Capture the cell that displays the provided text and extract its (x, y) central coordinate. 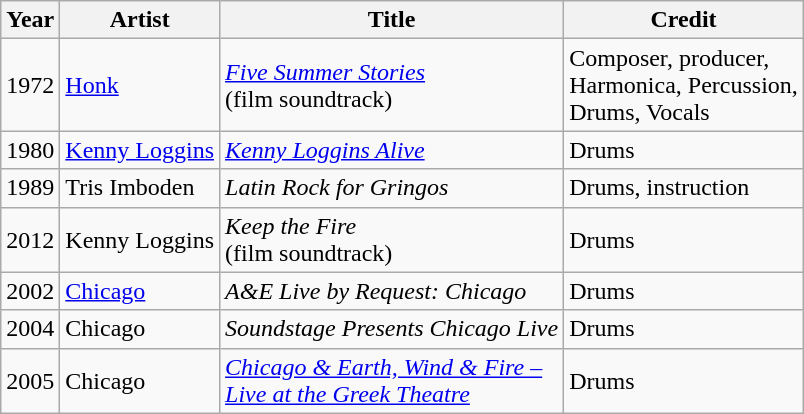
Keep the Fire(film soundtrack) (392, 240)
Kenny Loggins Alive (392, 150)
Year (30, 20)
2012 (30, 240)
2002 (30, 291)
Five Summer Stories(film soundtrack) (392, 85)
Tris Imboden (140, 188)
Soundstage Presents Chicago Live (392, 329)
1972 (30, 85)
Drums, instruction (684, 188)
Artist (140, 20)
Title (392, 20)
2004 (30, 329)
Honk (140, 85)
Latin Rock for Gringos (392, 188)
1980 (30, 150)
1989 (30, 188)
Composer, producer,Harmonica, Percussion,Drums, Vocals (684, 85)
A&E Live by Request: Chicago (392, 291)
Credit (684, 20)
2005 (30, 380)
Chicago & Earth, Wind & Fire –Live at the Greek Theatre (392, 380)
